Find where the given text appears and provide that cell's center as (x, y) coordinate. 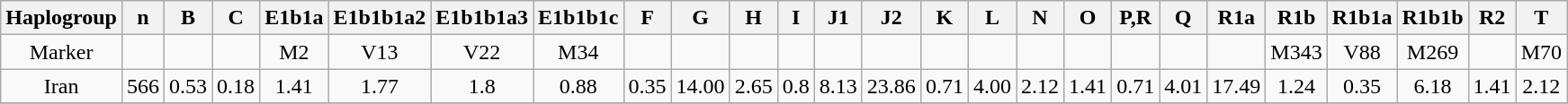
H (754, 18)
0.8 (795, 86)
8.13 (838, 86)
Haplogroup (61, 18)
V13 (380, 52)
C (236, 18)
T (1541, 18)
n (142, 18)
B (187, 18)
E1b1a (294, 18)
0.88 (578, 86)
4.01 (1184, 86)
17.49 (1236, 86)
Iran (61, 86)
1.24 (1296, 86)
R1b (1296, 18)
E1b1b1a3 (482, 18)
N (1040, 18)
Marker (61, 52)
Q (1184, 18)
V88 (1362, 52)
0.53 (187, 86)
4.00 (991, 86)
M34 (578, 52)
R1b1b (1432, 18)
566 (142, 86)
23.86 (891, 86)
M2 (294, 52)
0.18 (236, 86)
V22 (482, 52)
K (945, 18)
2.65 (754, 86)
R1a (1236, 18)
P,R (1135, 18)
I (795, 18)
F (648, 18)
G (700, 18)
M70 (1541, 52)
M343 (1296, 52)
M269 (1432, 52)
R2 (1492, 18)
R1b1a (1362, 18)
14.00 (700, 86)
1.77 (380, 86)
1.8 (482, 86)
O (1089, 18)
E1b1b1c (578, 18)
E1b1b1a2 (380, 18)
6.18 (1432, 86)
J1 (838, 18)
L (991, 18)
J2 (891, 18)
